Extract the [X, Y] coordinate from the center of the cell holding the provided text.  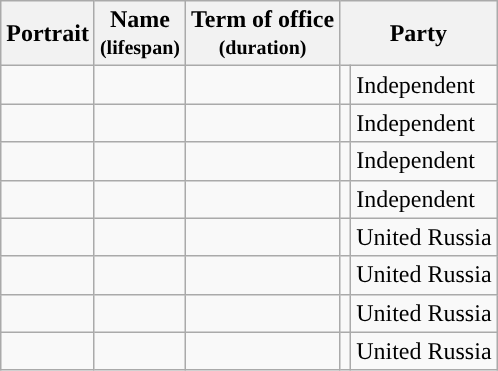
Term of office(duration) [262, 34]
Name(lifespan) [140, 34]
Portrait [48, 34]
Party [418, 34]
